Determine the [x, y] coordinate at the center of the cell enclosing the given text.  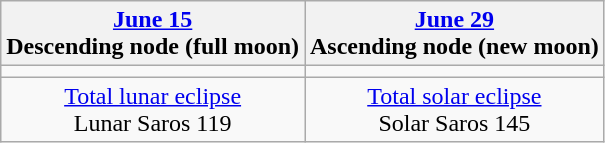
June 29Ascending node (new moon) [454, 34]
June 15Descending node (full moon) [153, 34]
Total solar eclipseSolar Saros 145 [454, 110]
Total lunar eclipseLunar Saros 119 [153, 110]
